Detect which cell encompasses the target text, then output its [x, y] center coordinate. 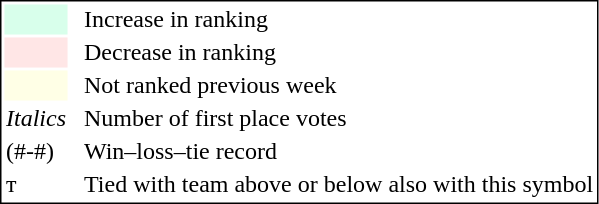
(#-#) [36, 151]
Decrease in ranking [338, 53]
Tied with team above or below also with this symbol [338, 185]
Number of first place votes [338, 119]
Italics [36, 119]
Win–loss–tie record [338, 151]
Not ranked previous week [338, 85]
Increase in ranking [338, 19]
т [36, 185]
